Capture the cell that displays the provided text and extract its [x, y] central coordinate. 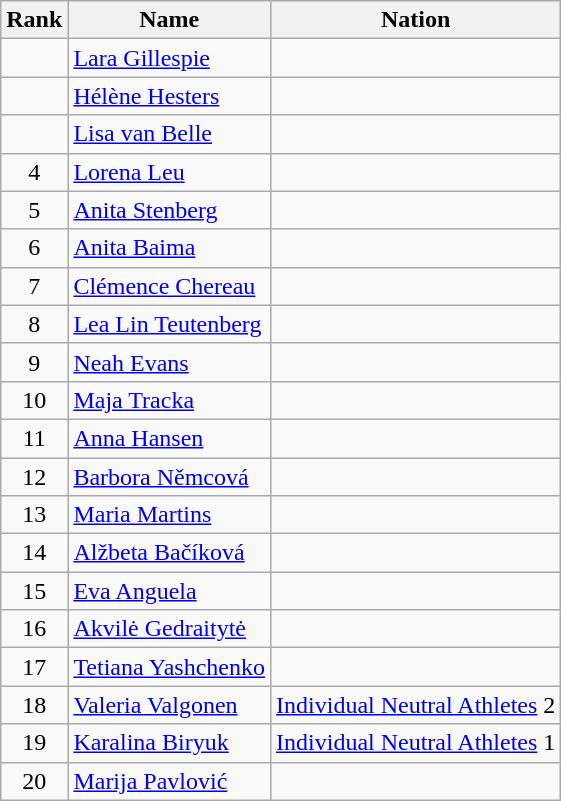
Barbora Němcová [170, 477]
Valeria Valgonen [170, 705]
Lea Lin Teutenberg [170, 324]
4 [34, 172]
10 [34, 400]
16 [34, 629]
Rank [34, 20]
Marija Pavlović [170, 781]
Lisa van Belle [170, 134]
19 [34, 743]
Lara Gillespie [170, 58]
Hélène Hesters [170, 96]
5 [34, 210]
Maja Tracka [170, 400]
Tetiana Yashchenko [170, 667]
20 [34, 781]
11 [34, 438]
7 [34, 286]
Maria Martins [170, 515]
17 [34, 667]
Individual Neutral Athletes 1 [416, 743]
Neah Evans [170, 362]
Individual Neutral Athletes 2 [416, 705]
Clémence Chereau [170, 286]
Alžbeta Bačíková [170, 553]
Anna Hansen [170, 438]
14 [34, 553]
Nation [416, 20]
8 [34, 324]
Eva Anguela [170, 591]
Anita Stenberg [170, 210]
9 [34, 362]
Karalina Biryuk [170, 743]
15 [34, 591]
12 [34, 477]
18 [34, 705]
Anita Baima [170, 248]
Name [170, 20]
6 [34, 248]
13 [34, 515]
Lorena Leu [170, 172]
Akvilė Gedraitytė [170, 629]
